Search for the cell housing the specified text and yield its [x, y] center coordinate. 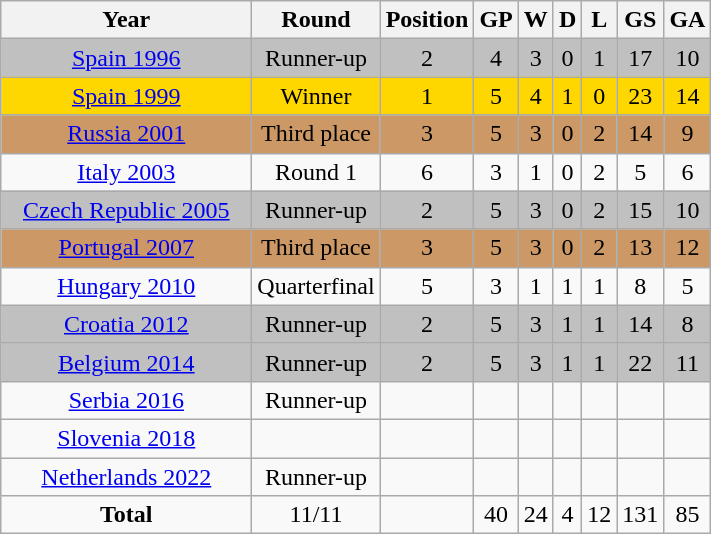
13 [640, 248]
Quarterfinal [316, 286]
Spain 1996 [126, 58]
24 [536, 515]
85 [688, 515]
Netherlands 2022 [126, 477]
40 [496, 515]
Slovenia 2018 [126, 438]
W [536, 20]
Winner [316, 96]
Portugal 2007 [126, 248]
Position [427, 20]
Year [126, 20]
Hungary 2010 [126, 286]
L [600, 20]
Italy 2003 [126, 172]
GS [640, 20]
GA [688, 20]
15 [640, 210]
17 [640, 58]
11 [688, 362]
Round [316, 20]
Spain 1999 [126, 96]
Croatia 2012 [126, 324]
9 [688, 134]
23 [640, 96]
Czech Republic 2005 [126, 210]
Round 1 [316, 172]
Russia 2001 [126, 134]
Belgium 2014 [126, 362]
131 [640, 515]
D [567, 20]
Serbia 2016 [126, 400]
GP [496, 20]
22 [640, 362]
Total [126, 515]
11/11 [316, 515]
